Extract the [X, Y] coordinate from the center of the cell holding the provided text.  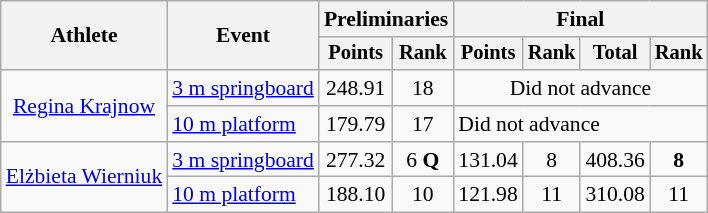
310.08 [614, 195]
Athlete [84, 36]
17 [422, 124]
188.10 [356, 195]
408.36 [614, 160]
18 [422, 88]
6 Q [422, 160]
10 [422, 195]
131.04 [488, 160]
179.79 [356, 124]
Event [243, 36]
121.98 [488, 195]
248.91 [356, 88]
277.32 [356, 160]
Preliminaries [386, 19]
Elżbieta Wierniuk [84, 178]
Total [614, 54]
Final [580, 19]
Regina Krajnow [84, 106]
